Identify which cell holds the provided text, then report its (x, y) central coordinate. 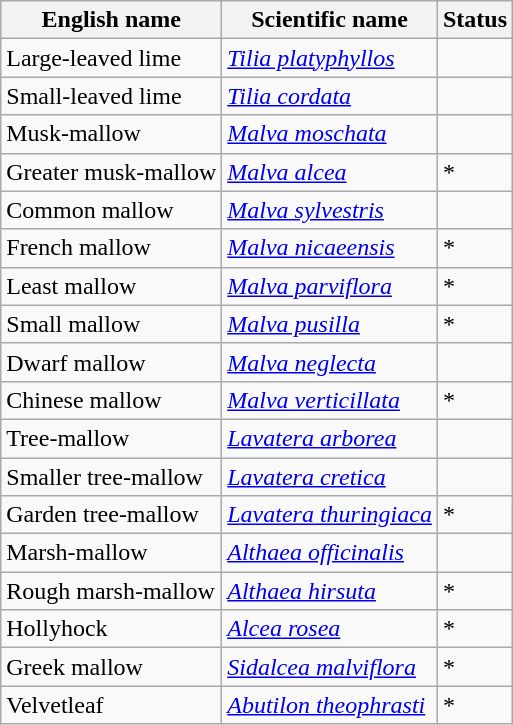
Malva sylvestris (330, 210)
Abutilon theophrasti (330, 705)
Tilia platyphyllos (330, 58)
Hollyhock (112, 629)
Malva moschata (330, 134)
Dwarf mallow (112, 362)
Sidalcea malviflora (330, 667)
Status (474, 20)
Smaller tree-mallow (112, 477)
Lavatera arborea (330, 438)
Althaea hirsuta (330, 591)
Rough marsh-mallow (112, 591)
French mallow (112, 248)
Malva parviflora (330, 286)
Malva alcea (330, 172)
Scientific name (330, 20)
Common mallow (112, 210)
English name (112, 20)
Musk-mallow (112, 134)
Tilia cordata (330, 96)
Greater musk-mallow (112, 172)
Althaea officinalis (330, 553)
Small-leaved lime (112, 96)
Least mallow (112, 286)
Greek mallow (112, 667)
Malva verticillata (330, 400)
Malva pusilla (330, 324)
Malva neglecta (330, 362)
Large-leaved lime (112, 58)
Chinese mallow (112, 400)
Malva nicaeensis (330, 248)
Alcea rosea (330, 629)
Small mallow (112, 324)
Velvetleaf (112, 705)
Lavatera cretica (330, 477)
Garden tree-mallow (112, 515)
Lavatera thuringiaca (330, 515)
Marsh-mallow (112, 553)
Tree-mallow (112, 438)
